From the cell containing the given text, extract its center point as [X, Y] coordinate. 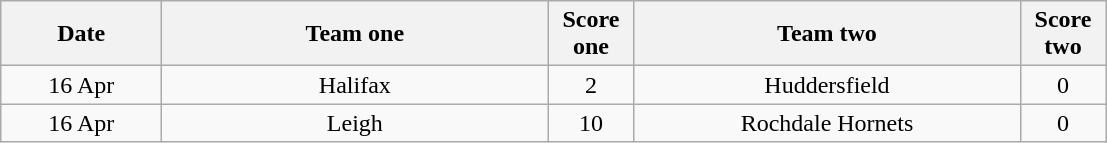
Halifax [355, 85]
Score two [1063, 34]
Date [82, 34]
10 [591, 123]
2 [591, 85]
Team one [355, 34]
Rochdale Hornets [827, 123]
Team two [827, 34]
Huddersfield [827, 85]
Score one [591, 34]
Leigh [355, 123]
